For the text-containing cell, return its midpoint in (X, Y) coordinate format. 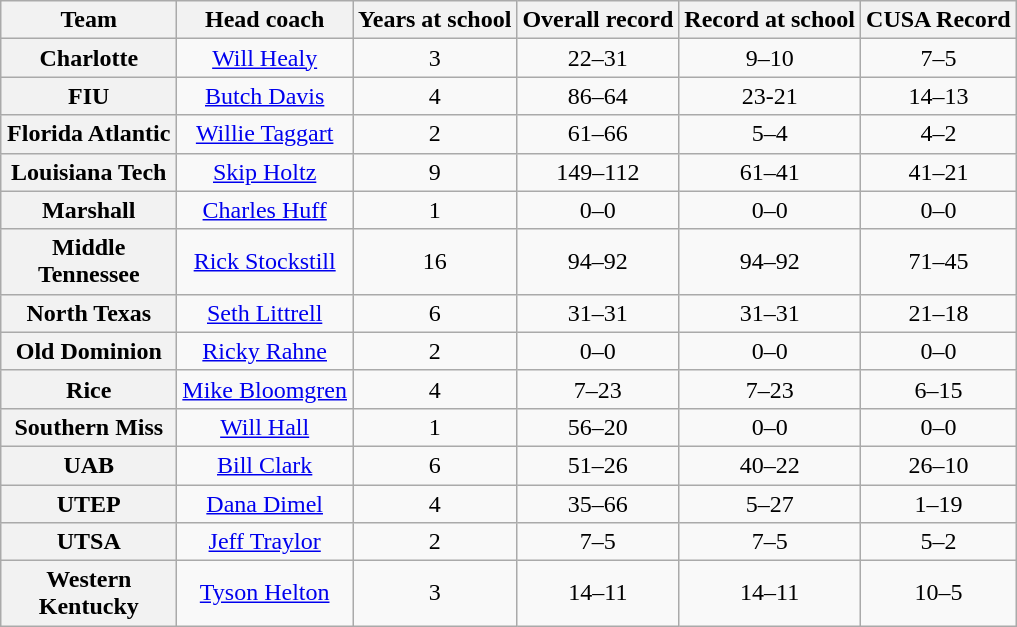
35–66 (598, 503)
Louisiana Tech (89, 172)
Years at school (435, 20)
North Texas (89, 313)
Florida Atlantic (89, 134)
Record at school (770, 20)
CUSA Record (939, 20)
4–2 (939, 134)
UTEP (89, 503)
Willie Taggart (265, 134)
16 (435, 262)
71–45 (939, 262)
UTSA (89, 542)
61–66 (598, 134)
61–41 (770, 172)
5–27 (770, 503)
Bill Clark (265, 465)
Butch Davis (265, 96)
5–2 (939, 542)
Skip Holtz (265, 172)
Rick Stockstill (265, 262)
Charles Huff (265, 210)
Old Dominion (89, 351)
UAB (89, 465)
5–4 (770, 134)
Will Healy (265, 58)
Mike Bloomgren (265, 389)
40–22 (770, 465)
Marshall (89, 210)
23-21 (770, 96)
22–31 (598, 58)
6–15 (939, 389)
Southern Miss (89, 427)
Jeff Traylor (265, 542)
56–20 (598, 427)
Will Hall (265, 427)
Charlotte (89, 58)
Seth Littrell (265, 313)
Team (89, 20)
21–18 (939, 313)
Dana Dimel (265, 503)
1–19 (939, 503)
Ricky Rahne (265, 351)
86–64 (598, 96)
41–21 (939, 172)
Rice (89, 389)
51–26 (598, 465)
26–10 (939, 465)
Western Kentucky (89, 594)
FIU (89, 96)
Tyson Helton (265, 594)
14–13 (939, 96)
Head coach (265, 20)
9 (435, 172)
149–112 (598, 172)
Middle Tennessee (89, 262)
Overall record (598, 20)
9–10 (770, 58)
10–5 (939, 594)
